Output the [x, y] coordinate of the center of the cell containing the given text.  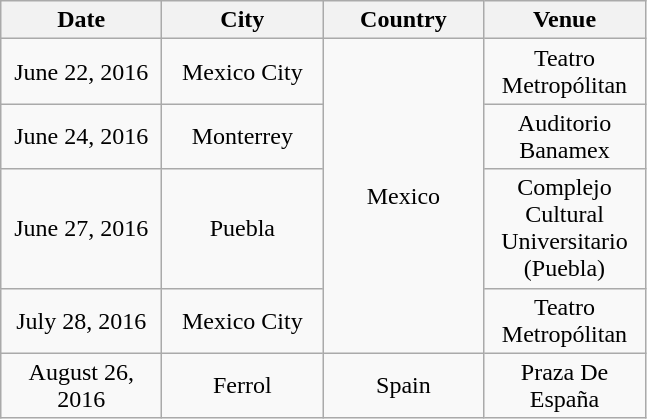
Auditorio Banamex [564, 136]
Praza De España [564, 386]
Date [82, 20]
Venue [564, 20]
Ferrol [242, 386]
City [242, 20]
Country [404, 20]
Monterrey [242, 136]
Spain [404, 386]
July 28, 2016 [82, 320]
June 24, 2016 [82, 136]
Complejo Cultural Universitario (Puebla) [564, 228]
June 22, 2016 [82, 72]
June 27, 2016 [82, 228]
Puebla [242, 228]
Mexico [404, 196]
August 26, 2016 [82, 386]
